Return the [x, y] coordinate for the center point of the cell that contains the specified text.  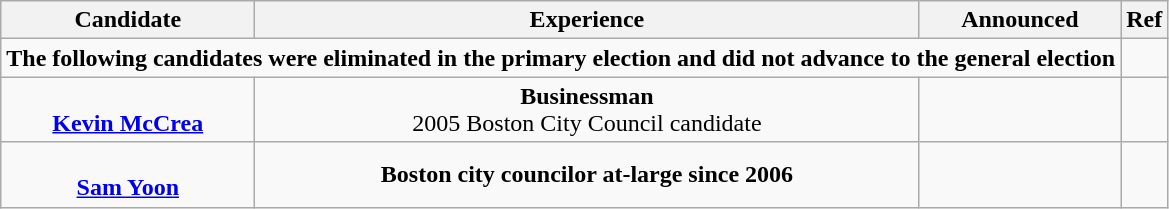
Experience [587, 20]
Ref [1144, 20]
Sam Yoon [128, 174]
Kevin McCrea [128, 110]
Boston city councilor at-large since 2006 [587, 174]
Candidate [128, 20]
Businessman2005 Boston City Council candidate [587, 110]
Announced [1020, 20]
The following candidates were eliminated in the primary election and did not advance to the general election [561, 58]
